Detect which cell encompasses the target text, then output its (x, y) center coordinate. 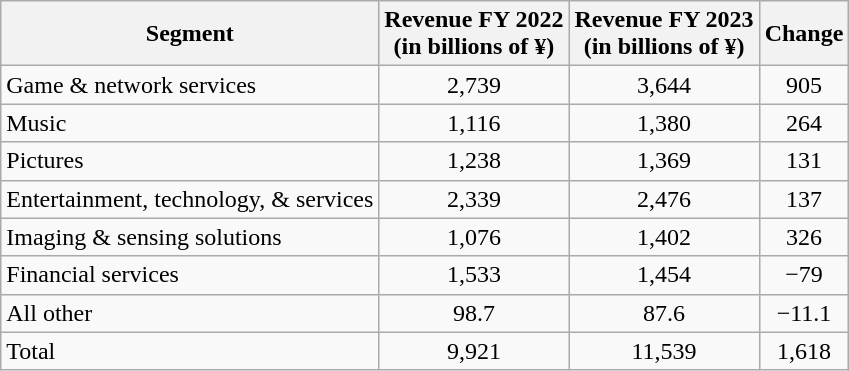
−79 (804, 275)
Pictures (190, 161)
Change (804, 34)
Music (190, 123)
3,644 (664, 85)
All other (190, 313)
87.6 (664, 313)
1,116 (474, 123)
264 (804, 123)
2,476 (664, 199)
1,402 (664, 237)
11,539 (664, 351)
1,533 (474, 275)
Entertainment, technology, & services (190, 199)
1,369 (664, 161)
−11.1 (804, 313)
Revenue FY 2022(in billions of ¥) (474, 34)
1,380 (664, 123)
Total (190, 351)
Revenue FY 2023(in billions of ¥) (664, 34)
1,076 (474, 237)
905 (804, 85)
1,238 (474, 161)
9,921 (474, 351)
Financial services (190, 275)
Segment (190, 34)
1,454 (664, 275)
137 (804, 199)
Game & network services (190, 85)
98.7 (474, 313)
131 (804, 161)
326 (804, 237)
2,739 (474, 85)
Imaging & sensing solutions (190, 237)
2,339 (474, 199)
1,618 (804, 351)
